Extract the (X, Y) coordinate from the center of the cell holding the provided text.  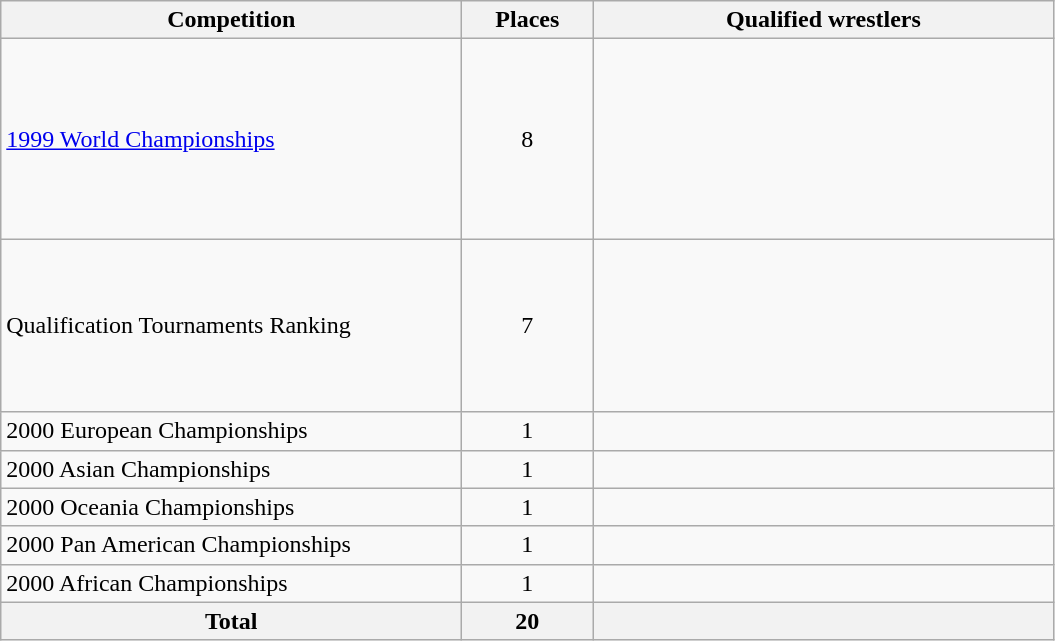
2000 Oceania Championships (232, 507)
20 (528, 621)
Places (528, 20)
7 (528, 326)
Qualified wrestlers (824, 20)
Competition (232, 20)
2000 African Championships (232, 583)
2000 Asian Championships (232, 469)
Total (232, 621)
8 (528, 139)
1999 World Championships (232, 139)
2000 Pan American Championships (232, 545)
2000 European Championships (232, 431)
Qualification Tournaments Ranking (232, 326)
